Identify which cell holds the provided text, then report its (X, Y) central coordinate. 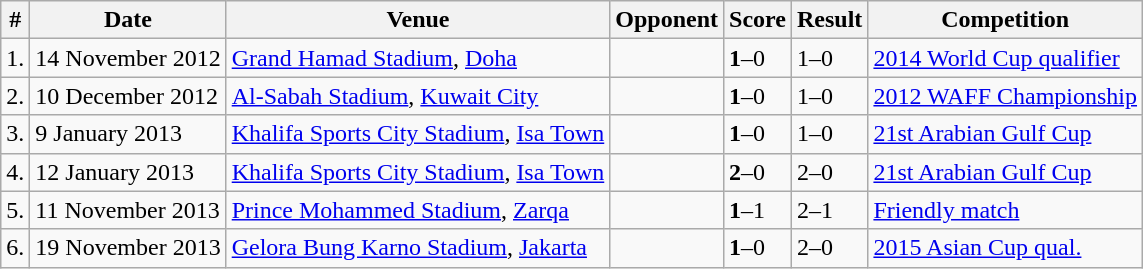
1–1 (758, 210)
9 January 2013 (128, 134)
10 December 2012 (128, 96)
Score (758, 20)
Friendly match (1006, 210)
2014 World Cup qualifier (1006, 58)
# (16, 20)
6. (16, 248)
2–1 (829, 210)
3. (16, 134)
4. (16, 172)
Result (829, 20)
Date (128, 20)
Opponent (667, 20)
Al-Sabah Stadium, Kuwait City (418, 96)
Venue (418, 20)
19 November 2013 (128, 248)
5. (16, 210)
2. (16, 96)
2015 Asian Cup qual. (1006, 248)
14 November 2012 (128, 58)
Gelora Bung Karno Stadium, Jakarta (418, 248)
Prince Mohammed Stadium, Zarqa (418, 210)
12 January 2013 (128, 172)
2012 WAFF Championship (1006, 96)
Grand Hamad Stadium, Doha (418, 58)
Competition (1006, 20)
1. (16, 58)
11 November 2013 (128, 210)
